For the text-containing cell, return its midpoint in [X, Y] coordinate format. 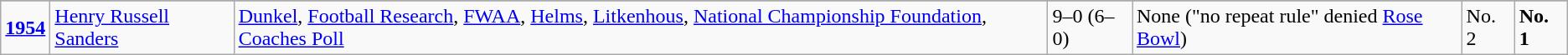
Henry Russell Sanders [142, 28]
Dunkel, Football Research, FWAA, Helms, Litkenhous, National Championship Foundation, Coaches Poll [641, 28]
None ("no repeat rule" denied Rose Bowl) [1297, 28]
9–0 (6–0) [1091, 28]
No. 1 [1541, 28]
No. 2 [1488, 28]
1954 [25, 28]
